Search for the cell housing the specified text and yield its [x, y] center coordinate. 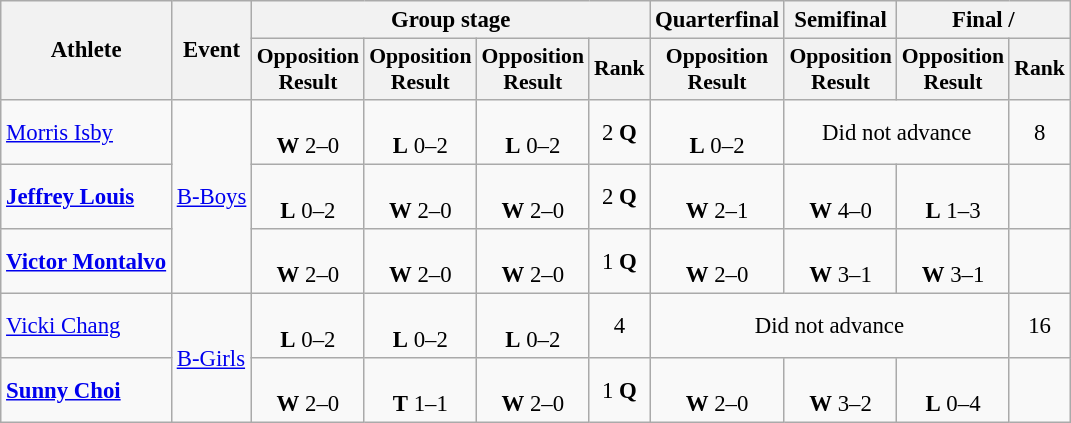
B-Girls [211, 358]
W 3–2 [840, 390]
B-Boys [211, 197]
Semifinal [840, 20]
Victor Montalvo [86, 262]
Vicki Chang [86, 326]
Quarterfinal [718, 20]
Group stage [451, 20]
Event [211, 50]
Final / [984, 20]
W 2–1 [718, 196]
W 4–0 [840, 196]
Athlete [86, 50]
Jeffrey Louis [86, 196]
Sunny Choi [86, 390]
16 [1040, 326]
T 1–1 [420, 390]
4 [620, 326]
8 [1040, 132]
Morris Isby [86, 132]
L 1–3 [953, 196]
L 0–4 [953, 390]
